From the cell containing the given text, extract its center point as (X, Y) coordinate. 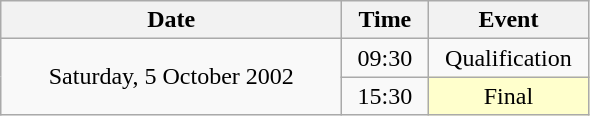
Final (508, 96)
Saturday, 5 October 2002 (172, 77)
Time (385, 20)
15:30 (385, 96)
Qualification (508, 58)
Date (172, 20)
09:30 (385, 58)
Event (508, 20)
